From the cell containing the given text, extract its center point as [x, y] coordinate. 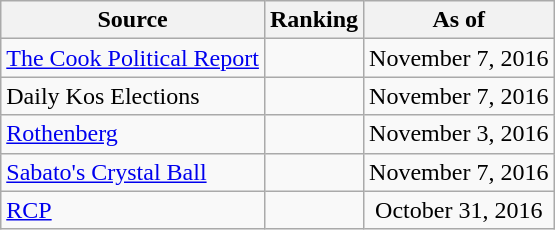
RCP [133, 210]
October 31, 2016 [459, 210]
Daily Kos Elections [133, 96]
Rothenberg [133, 134]
Source [133, 20]
November 3, 2016 [459, 134]
The Cook Political Report [133, 58]
Ranking [314, 20]
As of [459, 20]
Sabato's Crystal Ball [133, 172]
